Identify which cell holds the provided text, then report its (X, Y) central coordinate. 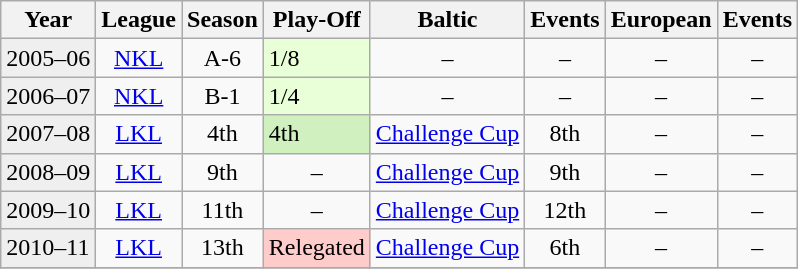
2005–06 (48, 58)
2009–10 (48, 210)
Baltic (447, 20)
Relegated (316, 248)
8th (565, 134)
2008–09 (48, 172)
European (661, 20)
12th (565, 210)
Season (223, 20)
1/4 (316, 96)
1/8 (316, 58)
Play-Off (316, 20)
11th (223, 210)
Year (48, 20)
2007–08 (48, 134)
A-6 (223, 58)
2010–11 (48, 248)
League (139, 20)
6th (565, 248)
2006–07 (48, 96)
13th (223, 248)
B-1 (223, 96)
